Extract the (x, y) coordinate from the center of the cell holding the provided text.  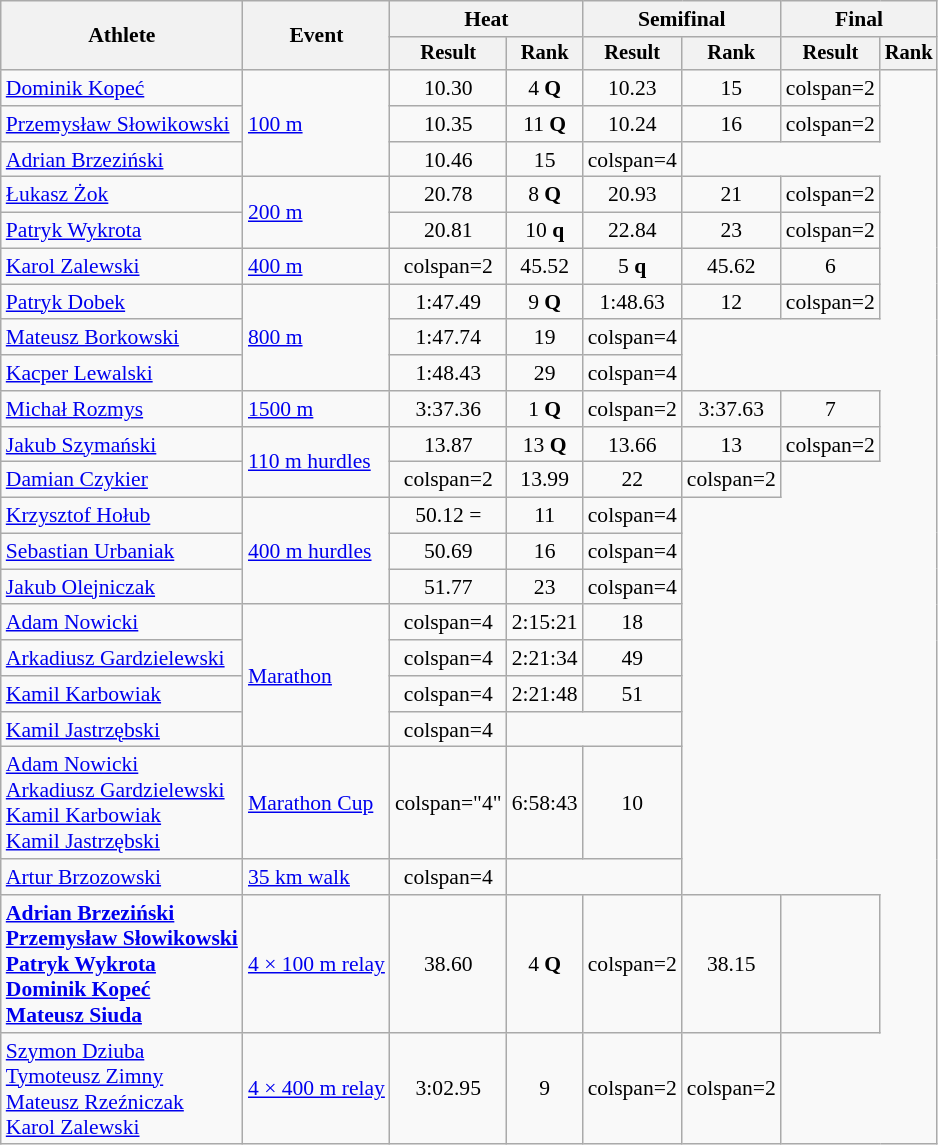
Heat (486, 19)
Jakub Szymański (122, 445)
Szymon Dziuba Tymoteusz Zimny Mateusz Rzeźniczak Karol Zalewski (122, 1089)
800 m (316, 338)
Artur Brzozowski (122, 877)
Marathon (316, 676)
21 (732, 195)
10.30 (448, 88)
45.52 (545, 267)
2:21:48 (545, 694)
11 (545, 516)
50.69 (448, 552)
4 × 100 m relay (316, 964)
19 (545, 338)
51.77 (448, 587)
13.87 (448, 445)
2:21:34 (545, 658)
22 (632, 480)
38.60 (448, 964)
20.93 (632, 195)
Krzysztof Hołub (122, 516)
Jakub Olejniczak (122, 587)
200 m (316, 212)
10 q (545, 231)
Arkadiusz Gardzielewski (122, 658)
Marathon Cup (316, 803)
Final (860, 19)
35 km walk (316, 877)
18 (632, 623)
50.12 = (448, 516)
400 m (316, 267)
1500 m (316, 409)
1:48.63 (632, 302)
Karol Zalewski (122, 267)
1 Q (545, 409)
Mateusz Borkowski (122, 338)
colspan="4" (448, 803)
Adrian Brzeziński Przemysław Słowikowski Patryk Wykrota Dominik Kopeć Mateusz Siuda (122, 964)
6 (830, 267)
13 (732, 445)
1:47.74 (448, 338)
10.23 (632, 88)
Athlete (122, 36)
110 m hurdles (316, 462)
Sebastian Urbaniak (122, 552)
1:48.43 (448, 373)
22.84 (632, 231)
9 Q (545, 302)
3:02.95 (448, 1089)
100 m (316, 124)
Kacper Lewalski (122, 373)
8 Q (545, 195)
6:58:43 (545, 803)
49 (632, 658)
400 m hurdles (316, 552)
Event (316, 36)
10.46 (448, 160)
51 (632, 694)
3:37.63 (732, 409)
10 (632, 803)
12 (732, 302)
29 (545, 373)
Dominik Kopeć (122, 88)
45.62 (732, 267)
Patryk Wykrota (122, 231)
1:47.49 (448, 302)
Adam Nowicki (122, 623)
Przemysław Słowikowski (122, 124)
Kamil Jastrzębski (122, 730)
5 q (632, 267)
10.24 (632, 124)
3:37.36 (448, 409)
Adam NowickiArkadiusz GardzielewskiKamil KarbowiakKamil Jastrzębski (122, 803)
10.35 (448, 124)
Łukasz Żok (122, 195)
Damian Czykier (122, 480)
9 (545, 1089)
13.99 (545, 480)
13 Q (545, 445)
20.81 (448, 231)
2:15:21 (545, 623)
38.15 (732, 964)
11 Q (545, 124)
13.66 (632, 445)
4 × 400 m relay (316, 1089)
20.78 (448, 195)
Patryk Dobek (122, 302)
Michał Rozmys (122, 409)
Semifinal (682, 19)
7 (830, 409)
Kamil Karbowiak (122, 694)
Adrian Brzeziński (122, 160)
